Pinpoint the cell where the given text exists, returning its (x, y) midpoint coordinate. 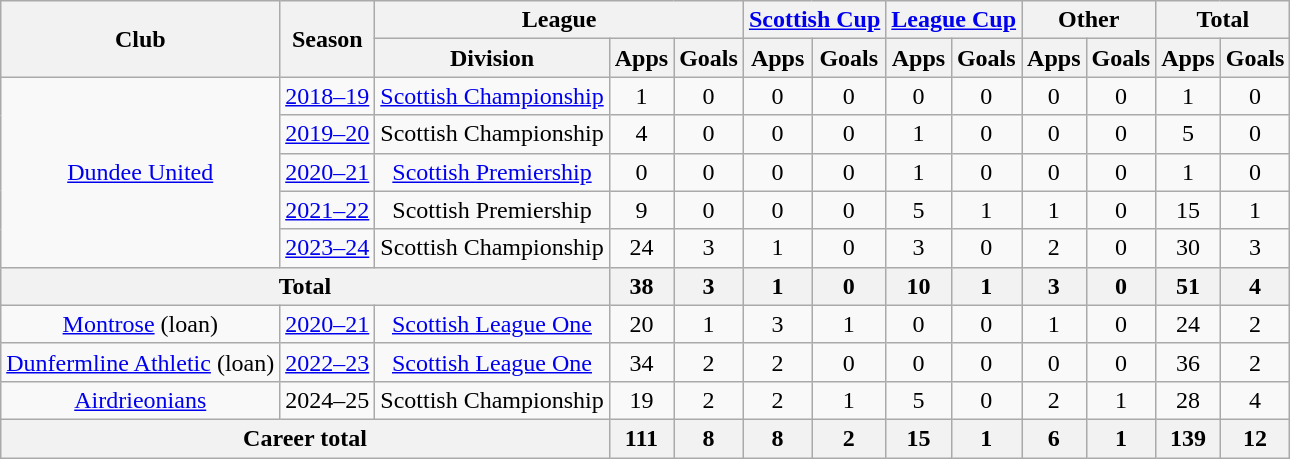
28 (1188, 400)
2018–19 (328, 96)
Career total (305, 438)
Montrose (loan) (140, 324)
Airdrieonians (140, 400)
38 (641, 286)
34 (641, 362)
36 (1188, 362)
Dundee United (140, 172)
30 (1188, 248)
20 (641, 324)
2024–25 (328, 400)
Dunfermline Athletic (loan) (140, 362)
League Cup (954, 20)
2019–20 (328, 134)
12 (1255, 438)
10 (918, 286)
6 (1054, 438)
Other (1089, 20)
139 (1188, 438)
2022–23 (328, 362)
111 (641, 438)
19 (641, 400)
League (560, 20)
2021–22 (328, 210)
Season (328, 39)
Division (492, 58)
9 (641, 210)
Scottish Cup (814, 20)
2023–24 (328, 248)
51 (1188, 286)
Club (140, 39)
